From the cell containing the given text, extract its center point as [x, y] coordinate. 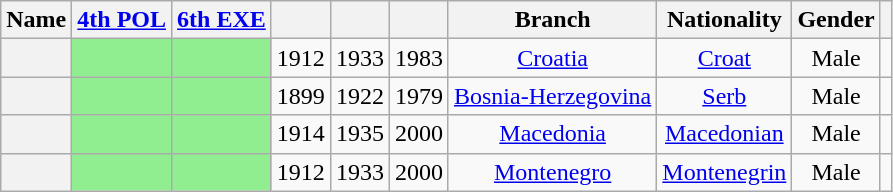
Macedonian [724, 134]
Branch [552, 20]
1935 [360, 134]
Montenegro [552, 172]
Nationality [724, 20]
Croatia [552, 58]
1899 [300, 96]
Bosnia-Herzegovina [552, 96]
1914 [300, 134]
Macedonia [552, 134]
1922 [360, 96]
Montenegrin [724, 172]
4th POL [122, 20]
1983 [418, 58]
Name [36, 20]
Gender [836, 20]
6th EXE [222, 20]
Croat [724, 58]
Serb [724, 96]
1979 [418, 96]
